Locate the cell with the specified text and output its (X, Y) center coordinate. 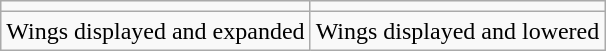
Wings displayed and expanded (156, 31)
Wings displayed and lowered (458, 31)
